From the cell containing the given text, extract its center point as (x, y) coordinate. 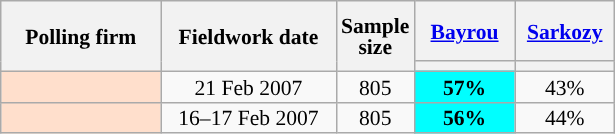
44% (565, 118)
Polling firm (81, 36)
21 Feb 2007 (248, 86)
43% (565, 86)
Bayrou (464, 31)
Sarkozy (565, 31)
Fieldwork date (248, 36)
16–17 Feb 2007 (248, 118)
Samplesize (375, 36)
56% (464, 118)
57% (464, 86)
